For the text-containing cell, return its midpoint in (x, y) coordinate format. 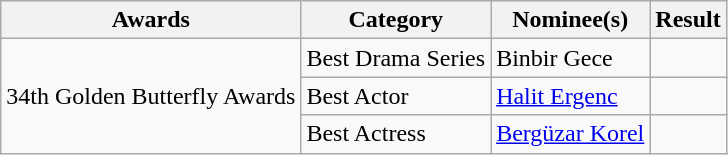
Best Actor (396, 96)
Halit Ergenc (570, 96)
Binbir Gece (570, 58)
Awards (151, 20)
Result (688, 20)
34th Golden Butterfly Awards (151, 96)
Nominee(s) (570, 20)
Best Actress (396, 134)
Category (396, 20)
Best Drama Series (396, 58)
Bergüzar Korel (570, 134)
